Provide the (X, Y) coordinate of the cell's center where the given text is located.  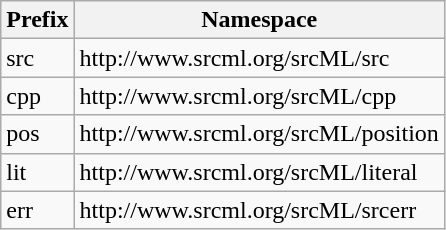
cpp (38, 96)
Namespace (259, 20)
http://www.srcml.org/srcML/cpp (259, 96)
http://www.srcml.org/srcML/literal (259, 172)
err (38, 210)
lit (38, 172)
http://www.srcml.org/srcML/src (259, 58)
http://www.srcml.org/srcML/position (259, 134)
Prefix (38, 20)
src (38, 58)
pos (38, 134)
http://www.srcml.org/srcML/srcerr (259, 210)
